Extract the (x, y) coordinate from the center of the cell holding the provided text.  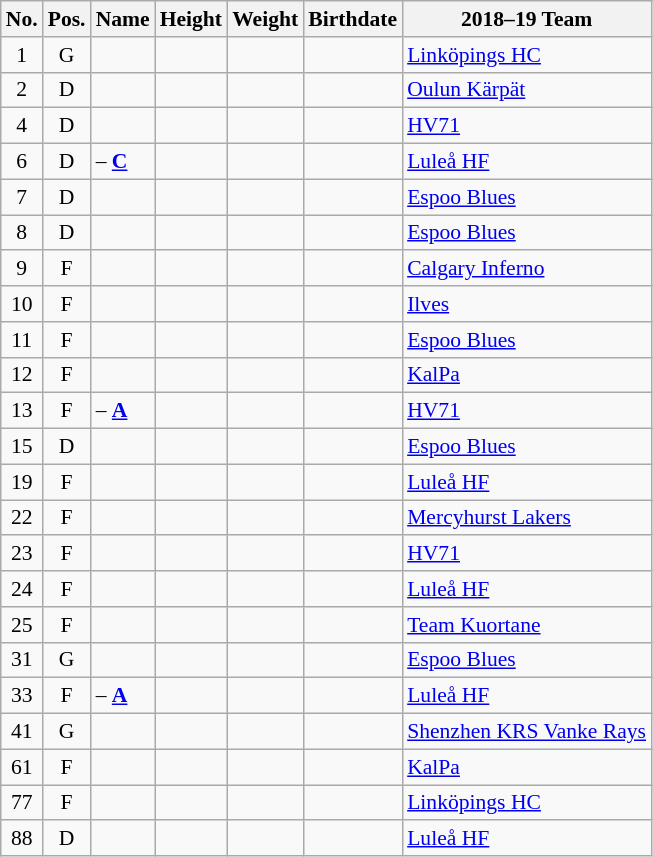
25 (22, 625)
15 (22, 447)
10 (22, 304)
23 (22, 554)
88 (22, 839)
24 (22, 589)
11 (22, 340)
7 (22, 197)
1 (22, 55)
Weight (265, 19)
Team Kuortane (526, 625)
Calgary Inferno (526, 269)
13 (22, 411)
Birthdate (352, 19)
Oulun Kärpät (526, 90)
31 (22, 660)
77 (22, 803)
61 (22, 767)
8 (22, 233)
No. (22, 19)
Shenzhen KRS Vanke Rays (526, 732)
Pos. (67, 19)
2018–19 Team (526, 19)
Name (123, 19)
22 (22, 518)
9 (22, 269)
Mercyhurst Lakers (526, 518)
19 (22, 482)
41 (22, 732)
33 (22, 696)
– C (123, 162)
6 (22, 162)
4 (22, 126)
Height (191, 19)
12 (22, 375)
Ilves (526, 304)
2 (22, 90)
